Search for the cell housing the specified text and yield its (x, y) center coordinate. 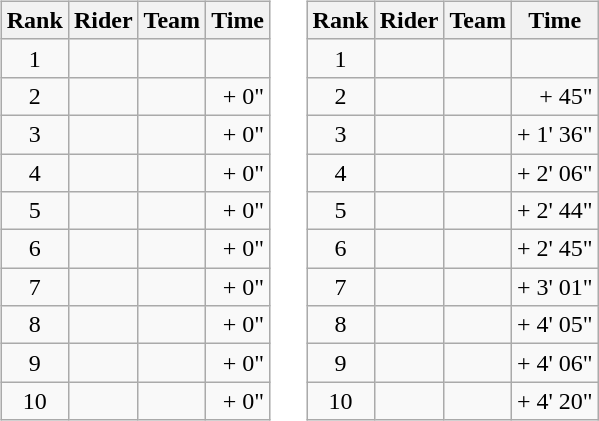
+ 4' 05" (554, 325)
+ 2' 45" (554, 249)
+ 45" (554, 96)
+ 2' 06" (554, 173)
+ 4' 06" (554, 363)
+ 4' 20" (554, 401)
+ 2' 44" (554, 211)
+ 3' 01" (554, 287)
+ 1' 36" (554, 134)
